Scan for the cell matching the given text and deliver its [X, Y] coordinate at center. 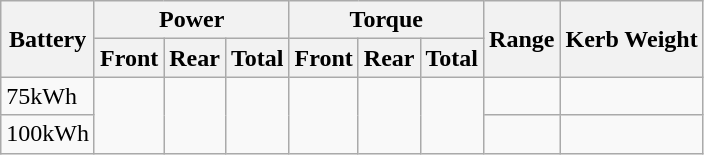
100kWh [48, 134]
Power [192, 20]
Range [522, 39]
Kerb Weight [632, 39]
Battery [48, 39]
Torque [386, 20]
75kWh [48, 96]
